From the cell containing the given text, extract its center point as [x, y] coordinate. 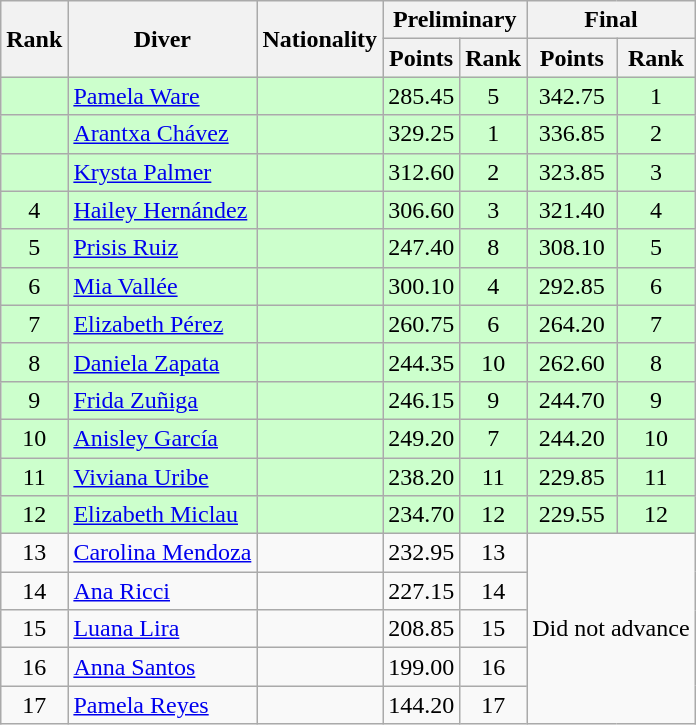
229.85 [572, 477]
Pamela Reyes [162, 705]
262.60 [572, 362]
Luana Lira [162, 629]
264.20 [572, 324]
Hailey Hernández [162, 210]
144.20 [422, 705]
244.70 [572, 400]
306.60 [422, 210]
244.20 [572, 438]
329.25 [422, 134]
342.75 [572, 96]
Prisis Ruiz [162, 248]
308.10 [572, 248]
Mia Vallée [162, 286]
Did not advance [611, 629]
Krysta Palmer [162, 172]
Diver [162, 39]
Daniela Zapata [162, 362]
229.55 [572, 515]
Nationality [320, 39]
292.85 [572, 286]
312.60 [422, 172]
244.35 [422, 362]
227.15 [422, 591]
246.15 [422, 400]
Final [611, 20]
Preliminary [455, 20]
Ana Ricci [162, 591]
336.85 [572, 134]
Carolina Mendoza [162, 553]
Viviana Uribe [162, 477]
238.20 [422, 477]
Elizabeth Pérez [162, 324]
300.10 [422, 286]
260.75 [422, 324]
232.95 [422, 553]
247.40 [422, 248]
Anna Santos [162, 667]
Pamela Ware [162, 96]
285.45 [422, 96]
Arantxa Chávez [162, 134]
208.85 [422, 629]
323.85 [572, 172]
234.70 [422, 515]
Anisley García [162, 438]
199.00 [422, 667]
321.40 [572, 210]
Frida Zuñiga [162, 400]
249.20 [422, 438]
Elizabeth Miclau [162, 515]
